Pinpoint the cell where the given text exists, returning its (X, Y) midpoint coordinate. 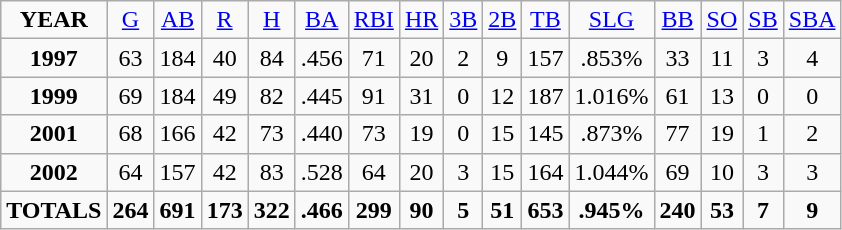
1 (763, 134)
7 (763, 210)
10 (722, 172)
SLG (612, 20)
4 (812, 58)
.853% (612, 58)
49 (224, 96)
653 (546, 210)
YEAR (54, 20)
AB (178, 20)
53 (722, 210)
.466 (322, 210)
.445 (322, 96)
90 (421, 210)
BB (678, 20)
11 (722, 58)
12 (502, 96)
.873% (612, 134)
H (272, 20)
2B (502, 20)
33 (678, 58)
2002 (54, 172)
68 (130, 134)
SO (722, 20)
RBI (374, 20)
51 (502, 210)
SB (763, 20)
.528 (322, 172)
84 (272, 58)
SBA (812, 20)
61 (678, 96)
187 (546, 96)
.440 (322, 134)
83 (272, 172)
173 (224, 210)
13 (722, 96)
31 (421, 96)
63 (130, 58)
91 (374, 96)
166 (178, 134)
1.016% (612, 96)
1997 (54, 58)
264 (130, 210)
.945% (612, 210)
164 (546, 172)
40 (224, 58)
1.044% (612, 172)
G (130, 20)
5 (464, 210)
691 (178, 210)
TB (546, 20)
2001 (54, 134)
TOTALS (54, 210)
82 (272, 96)
R (224, 20)
299 (374, 210)
240 (678, 210)
145 (546, 134)
.456 (322, 58)
1999 (54, 96)
3B (464, 20)
322 (272, 210)
HR (421, 20)
71 (374, 58)
77 (678, 134)
BA (322, 20)
